Extract the [X, Y] coordinate from the center of the cell holding the provided text.  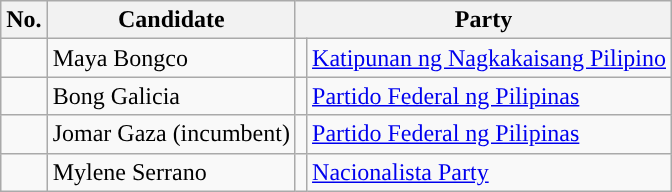
Bong Galicia [171, 96]
Party [483, 20]
Nacionalista Party [490, 172]
No. [24, 20]
Katipunan ng Nagkakaisang Pilipino [490, 58]
Mylene Serrano [171, 172]
Candidate [171, 20]
Maya Bongco [171, 58]
Jomar Gaza (incumbent) [171, 134]
